Capture the cell that displays the provided text and extract its [X, Y] central coordinate. 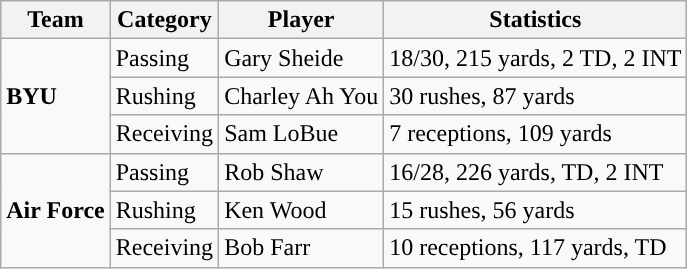
Sam LoBue [302, 134]
Player [302, 20]
Gary Sheide [302, 58]
15 rushes, 56 yards [536, 210]
Charley Ah You [302, 96]
Category [164, 20]
10 receptions, 117 yards, TD [536, 248]
7 receptions, 109 yards [536, 134]
Team [56, 20]
Statistics [536, 20]
BYU [56, 96]
Rob Shaw [302, 172]
Bob Farr [302, 248]
16/28, 226 yards, TD, 2 INT [536, 172]
Ken Wood [302, 210]
18/30, 215 yards, 2 TD, 2 INT [536, 58]
30 rushes, 87 yards [536, 96]
Air Force [56, 210]
